For the text-containing cell, return its midpoint in (x, y) coordinate format. 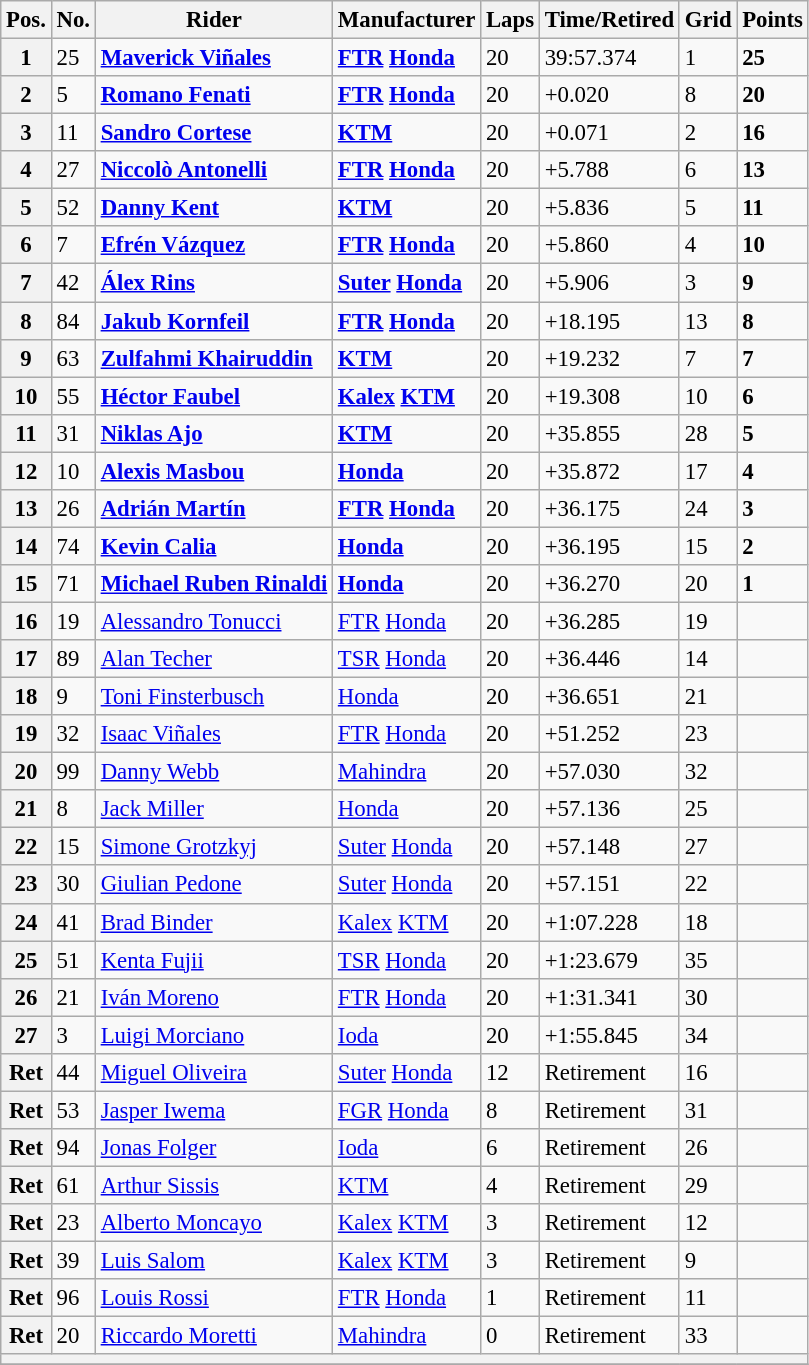
39 (73, 1261)
Sandro Cortese (214, 133)
Michael Ruben Rinaldi (214, 584)
Luigi Morciano (214, 1035)
51 (73, 960)
Niklas Ajo (214, 433)
Jakub Kornfeil (214, 321)
Alessandro Tonucci (214, 621)
28 (708, 433)
FGR Honda (407, 1110)
0 (510, 1336)
Kevin Calia (214, 546)
+36.285 (609, 621)
+36.195 (609, 546)
+1:23.679 (609, 960)
Points (772, 20)
Arthur Sissis (214, 1185)
+35.855 (609, 433)
Louis Rossi (214, 1298)
Adrián Martín (214, 509)
55 (73, 396)
+5.906 (609, 283)
+57.030 (609, 772)
Zulfahmi Khairuddin (214, 358)
33 (708, 1336)
Jasper Iwema (214, 1110)
39:57.374 (609, 58)
63 (73, 358)
Héctor Faubel (214, 396)
89 (73, 659)
74 (73, 546)
+51.252 (609, 734)
Rider (214, 20)
+5.836 (609, 208)
Niccolò Antonelli (214, 170)
+0.020 (609, 95)
Luis Salom (214, 1261)
53 (73, 1110)
Brad Binder (214, 922)
84 (73, 321)
29 (708, 1185)
Kenta Fujii (214, 960)
+35.872 (609, 471)
Miguel Oliveira (214, 1073)
+36.446 (609, 659)
No. (73, 20)
+57.151 (609, 885)
Laps (510, 20)
+36.270 (609, 584)
35 (708, 960)
Jack Miller (214, 809)
99 (73, 772)
Romano Fenati (214, 95)
Jonas Folger (214, 1148)
Danny Kent (214, 208)
41 (73, 922)
Toni Finsterbusch (214, 697)
+57.148 (609, 847)
94 (73, 1148)
Riccardo Moretti (214, 1336)
Danny Webb (214, 772)
61 (73, 1185)
+1:55.845 (609, 1035)
+1:31.341 (609, 997)
+19.232 (609, 358)
+1:07.228 (609, 922)
34 (708, 1035)
Alexis Masbou (214, 471)
Grid (708, 20)
Alberto Moncayo (214, 1223)
Time/Retired (609, 20)
Isaac Viñales (214, 734)
+5.860 (609, 245)
Efrén Vázquez (214, 245)
71 (73, 584)
Iván Moreno (214, 997)
+18.195 (609, 321)
Manufacturer (407, 20)
52 (73, 208)
Giulian Pedone (214, 885)
42 (73, 283)
+36.175 (609, 509)
+36.651 (609, 697)
96 (73, 1298)
Maverick Viñales (214, 58)
44 (73, 1073)
Alan Techer (214, 659)
Pos. (26, 20)
+0.071 (609, 133)
+57.136 (609, 809)
+19.308 (609, 396)
Álex Rins (214, 283)
+5.788 (609, 170)
Simone Grotzkyj (214, 847)
